Output the [X, Y] coordinate of the center of the cell containing the given text.  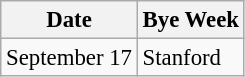
Stanford [190, 58]
September 17 [69, 58]
Bye Week [190, 20]
Date [69, 20]
